Provide the (X, Y) coordinate of the cell's center where the given text is located.  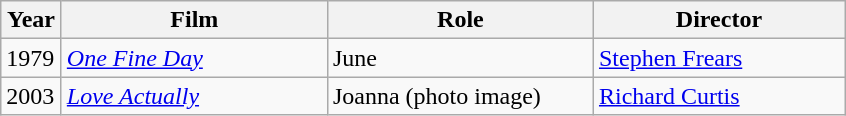
1979 (32, 58)
Year (32, 20)
Film (194, 20)
Role (460, 20)
Director (718, 20)
Joanna (photo image) (460, 96)
Richard Curtis (718, 96)
One Fine Day (194, 58)
Stephen Frears (718, 58)
Love Actually (194, 96)
2003 (32, 96)
June (460, 58)
